Identify which cell holds the provided text, then report its [x, y] central coordinate. 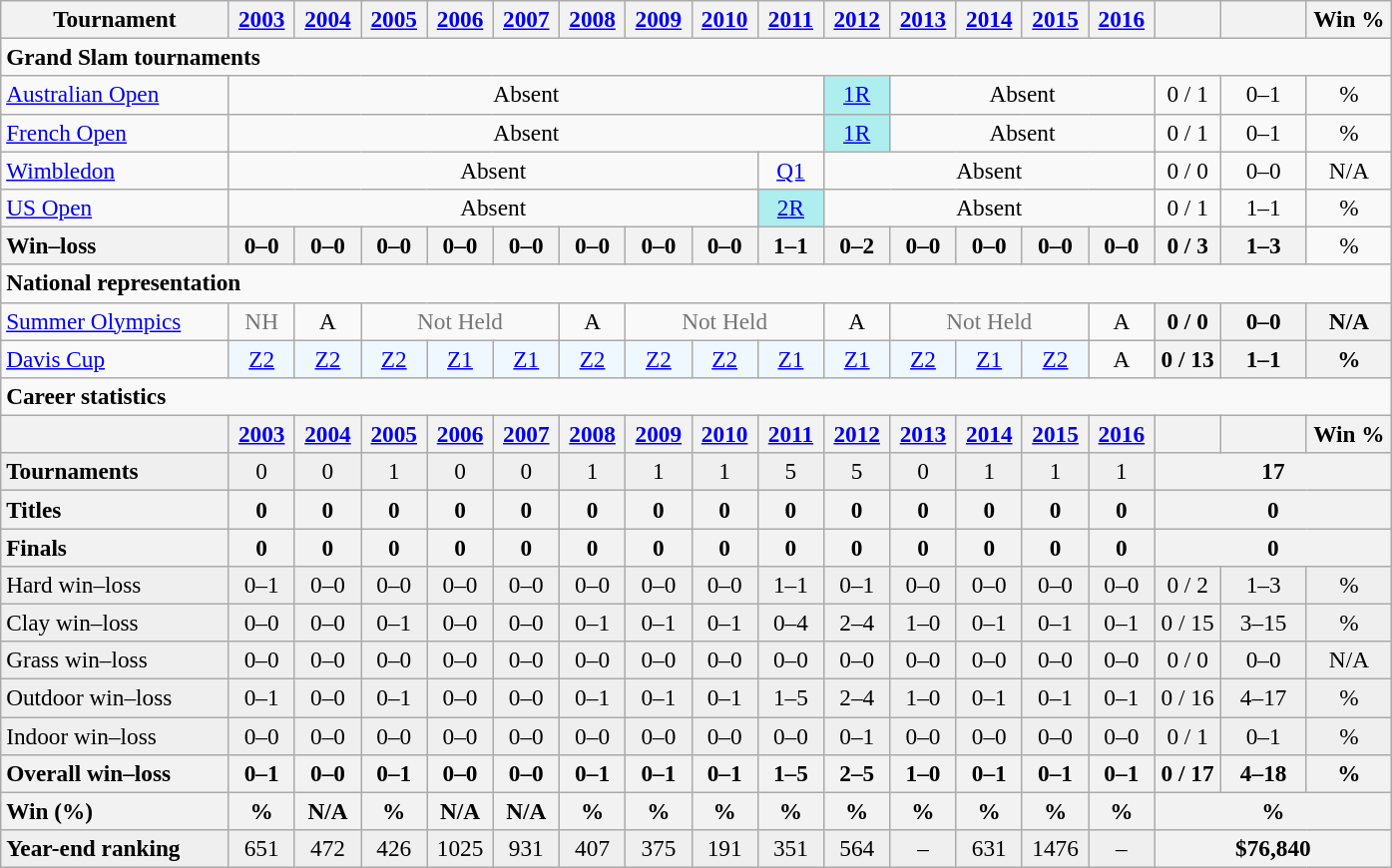
0 / 17 [1187, 773]
National representation [696, 283]
NH [261, 321]
Davis Cup [115, 358]
651 [261, 848]
Q1 [790, 170]
Wimbledon [115, 170]
351 [790, 848]
Win–loss [115, 245]
426 [394, 848]
407 [592, 848]
0 / 3 [1187, 245]
0–4 [790, 623]
US Open [115, 208]
2R [790, 208]
Summer Olympics [115, 321]
Indoor win–loss [115, 735]
Clay win–loss [115, 623]
0 / 16 [1187, 697]
Australian Open [115, 95]
Tournaments [115, 472]
Grass win–loss [115, 660]
0–2 [857, 245]
1476 [1055, 848]
0 / 13 [1187, 358]
631 [989, 848]
17 [1273, 472]
0 / 15 [1187, 623]
0 / 2 [1187, 585]
191 [724, 848]
472 [327, 848]
Outdoor win–loss [115, 697]
Tournament [115, 19]
Finals [115, 547]
375 [659, 848]
2–5 [857, 773]
Grand Slam tournaments [696, 57]
Hard win–loss [115, 585]
564 [857, 848]
4–18 [1263, 773]
931 [526, 848]
Year-end ranking [115, 848]
Career statistics [696, 396]
Win (%) [115, 811]
French Open [115, 133]
Overall win–loss [115, 773]
$76,840 [1273, 848]
4–17 [1263, 697]
Titles [115, 509]
3–15 [1263, 623]
1025 [460, 848]
